Scan for the cell matching the given text and deliver its (X, Y) coordinate at center. 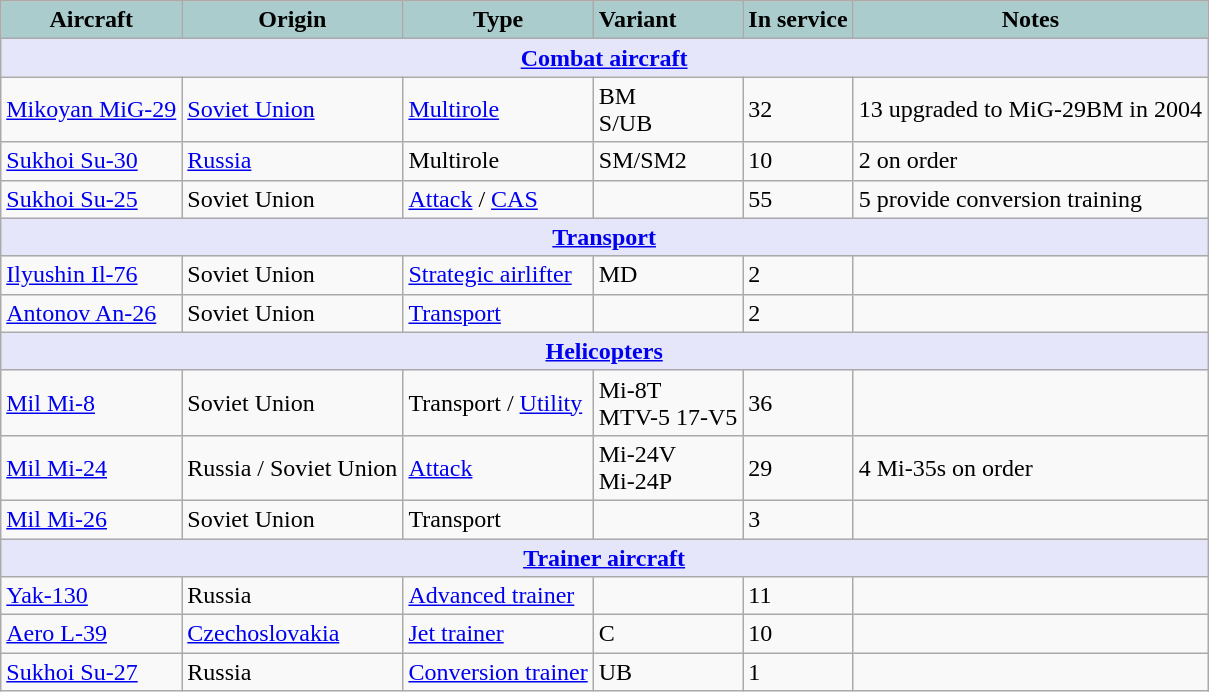
Strategic airlifter (498, 275)
3 (798, 519)
Sukhoi Su-27 (92, 672)
32 (798, 110)
Yak-130 (92, 596)
Mil Mi-26 (92, 519)
11 (798, 596)
BMS/UB (668, 110)
36 (798, 402)
Helicopters (604, 351)
SM/SM2 (668, 161)
Jet trainer (498, 634)
UB (668, 672)
Notes (1030, 20)
Russia / Soviet Union (292, 468)
Variant (668, 20)
Sukhoi Su-25 (92, 199)
Attack / CAS (498, 199)
Combat aircraft (604, 58)
Mikoyan MiG-29 (92, 110)
29 (798, 468)
1 (798, 672)
4 Mi-35s on order (1030, 468)
Type (498, 20)
Advanced trainer (498, 596)
C (668, 634)
Mi-24VMi-24P (668, 468)
Mil Mi-24 (92, 468)
Transport / Utility (498, 402)
MD (668, 275)
5 provide conversion training (1030, 199)
Ilyushin Il-76 (92, 275)
Aircraft (92, 20)
Sukhoi Su-30 (92, 161)
Trainer aircraft (604, 557)
Mil Mi-8 (92, 402)
13 upgraded to MiG-29BM in 2004 (1030, 110)
Conversion trainer (498, 672)
Aero L-39 (92, 634)
2 on order (1030, 161)
55 (798, 199)
Mi-8TMTV-5 17-V5 (668, 402)
Antonov An-26 (92, 313)
In service (798, 20)
Attack (498, 468)
Origin (292, 20)
Czechoslovakia (292, 634)
